Return the [x, y] coordinate for the center point of the cell that contains the specified text.  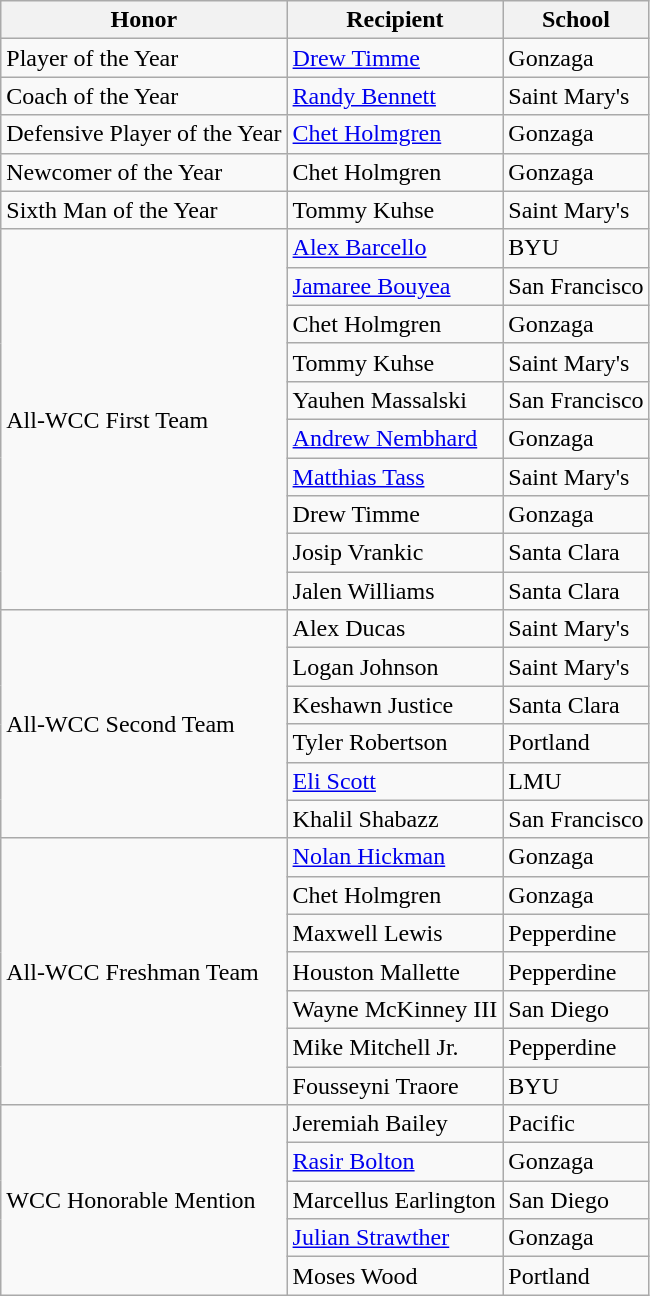
Jamaree Bouyea [395, 286]
Fousseyni Traore [395, 1085]
Recipient [395, 20]
Honor [144, 20]
All-WCC Freshman Team [144, 971]
Josip Vrankic [395, 553]
Pacific [576, 1124]
Alex Ducas [395, 629]
All-WCC Second Team [144, 724]
Wayne McKinney III [395, 1009]
Logan Johnson [395, 667]
Coach of the Year [144, 96]
Matthias Tass [395, 477]
Rasir Bolton [395, 1162]
Player of the Year [144, 58]
Eli Scott [395, 781]
School [576, 20]
Defensive Player of the Year [144, 134]
Khalil Shabazz [395, 819]
Jalen Williams [395, 591]
Nolan Hickman [395, 857]
Houston Mallette [395, 971]
Alex Barcello [395, 248]
Julian Strawther [395, 1238]
Jeremiah Bailey [395, 1124]
Randy Bennett [395, 96]
Tyler Robertson [395, 743]
Sixth Man of the Year [144, 210]
Mike Mitchell Jr. [395, 1047]
LMU [576, 781]
Marcellus Earlington [395, 1200]
Maxwell Lewis [395, 933]
Moses Wood [395, 1276]
Keshawn Justice [395, 705]
Andrew Nembhard [395, 438]
WCC Honorable Mention [144, 1200]
All-WCC First Team [144, 420]
Yauhen Massalski [395, 400]
Newcomer of the Year [144, 172]
